For the text-containing cell, return its midpoint in [x, y] coordinate format. 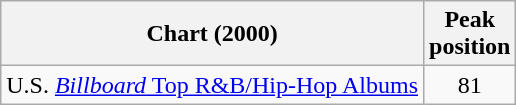
Chart (2000) [212, 34]
Peakposition [470, 34]
81 [470, 85]
U.S. Billboard Top R&B/Hip-Hop Albums [212, 85]
